Determine the (x, y) coordinate at the center of the cell enclosing the given text.  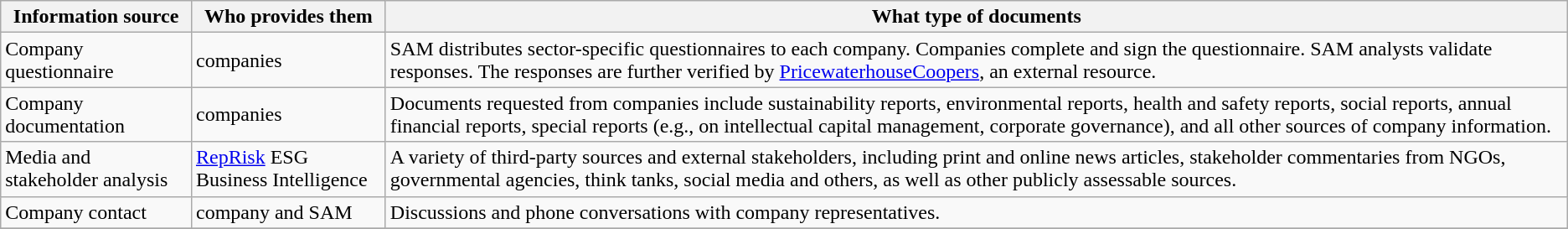
RepRisk ESG Business Intelligence (288, 169)
Discussions and phone conversations with company representatives. (977, 212)
Company documentation (96, 114)
Company contact (96, 212)
Media and stakeholder analysis (96, 169)
company and SAM (288, 212)
Information source (96, 17)
What type of documents (977, 17)
Who provides them (288, 17)
Company questionnaire (96, 60)
